Determine the [X, Y] coordinate at the center of the cell enclosing the given text.  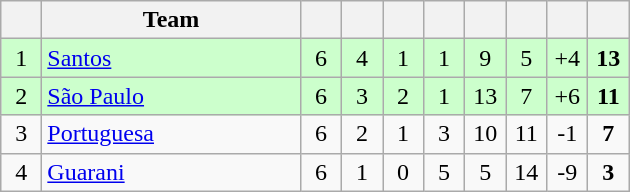
10 [486, 134]
Santos [172, 58]
-9 [568, 172]
0 [402, 172]
+6 [568, 96]
9 [486, 58]
Team [172, 20]
14 [526, 172]
Guarani [172, 172]
São Paulo [172, 96]
Portuguesa [172, 134]
-1 [568, 134]
+4 [568, 58]
